Find where the given text appears and provide that cell's center as [X, Y] coordinate. 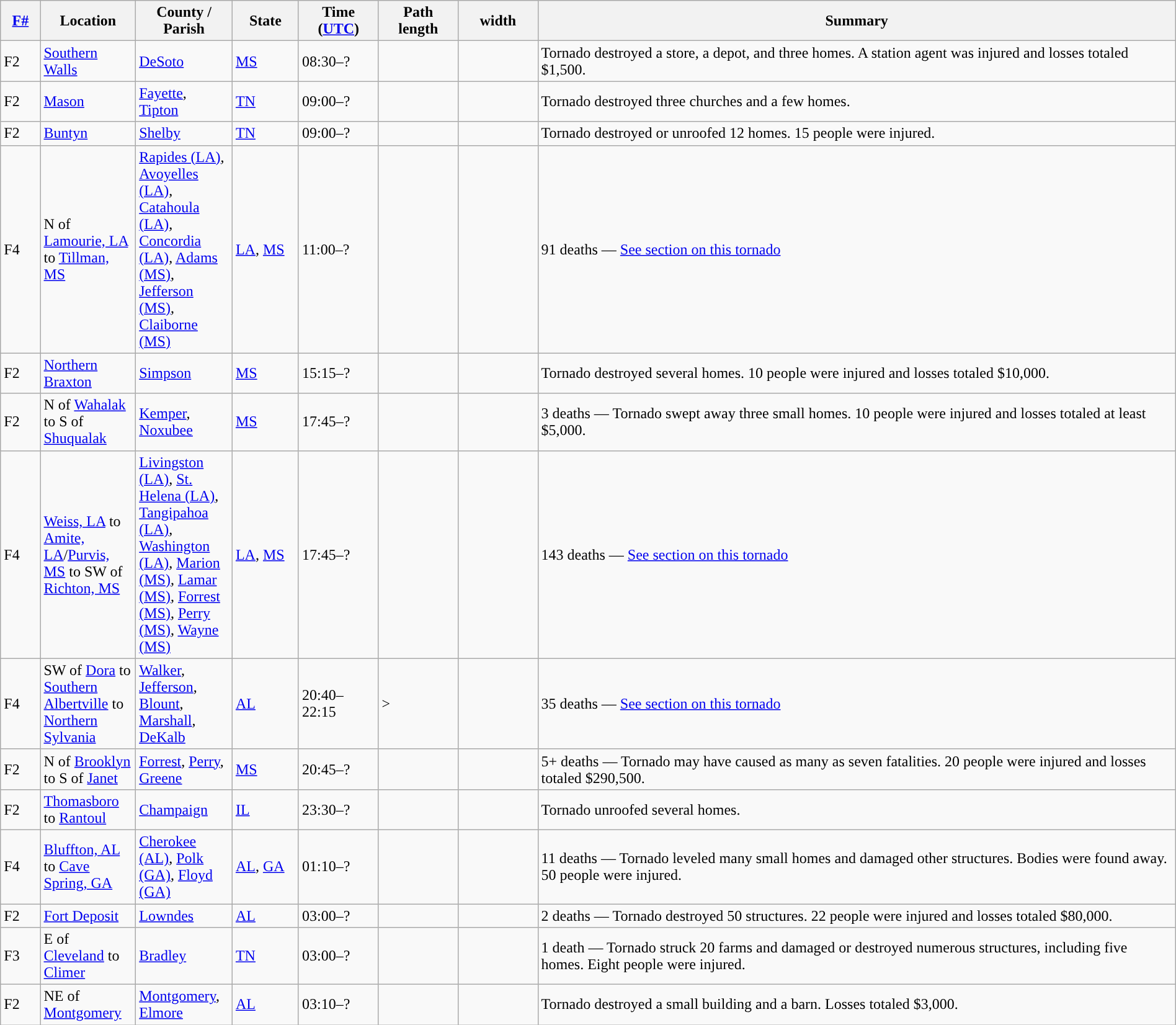
Tornado destroyed several homes. 10 people were injured and losses totaled $10,000. [857, 374]
Summary [857, 21]
3 deaths — Tornado swept away three small homes. 10 people were injured and losses totaled at least $5,000. [857, 422]
01:10–? [339, 866]
F# [20, 21]
Tornado destroyed or unroofed 12 homes. 15 people were injured. [857, 133]
Time (UTC) [339, 21]
2 deaths — Tornado destroyed 50 structures. 22 people were injured and losses totaled $80,000. [857, 915]
NE of Montgomery [88, 1005]
Livingston (LA), St. Helena (LA), Tangipahoa (LA), Washington (LA), Marion (MS), Lamar (MS), Forrest (MS), Perry (MS), Wayne (MS) [184, 555]
N of Wahalak to S of Shuqualak [88, 422]
Lowndes [184, 915]
Fort Deposit [88, 915]
1 death — Tornado struck 20 farms and damaged or destroyed numerous structures, including five homes. Eight people were injured. [857, 956]
Walker, Jefferson, Blount, Marshall, DeKalb [184, 704]
Champaign [184, 809]
Tornado destroyed a small building and a barn. Losses totaled $3,000. [857, 1005]
Bradley [184, 956]
width [497, 21]
Tornado destroyed three churches and a few homes. [857, 102]
N of Lamourie, LA to Tillman, MS [88, 249]
Fayette, Tipton [184, 102]
03:10–? [339, 1005]
Forrest, Perry, Greene [184, 769]
DeSoto [184, 61]
Simpson [184, 374]
F3 [20, 956]
N of Brooklyn to S of Janet [88, 769]
Southern Walls [88, 61]
County / Parish [184, 21]
SW of Dora to Southern Albertville to Northern Sylvania [88, 704]
Location [88, 21]
15:15–? [339, 374]
Tornado unroofed several homes. [857, 809]
Rapides (LA), Avoyelles (LA), Catahoula (LA), Concordia (LA), Adams (MS), Jefferson (MS), Claiborne (MS) [184, 249]
Weiss, LA to Amite, LA/Purvis, MS to SW of Richton, MS [88, 555]
91 deaths — See section on this tornado [857, 249]
23:30–? [339, 809]
Path length [418, 21]
State [265, 21]
Montgomery, Elmore [184, 1005]
35 deaths — See section on this tornado [857, 704]
IL [265, 809]
Kemper, Noxubee [184, 422]
Thomasboro to Rantoul [88, 809]
Northern Braxton [88, 374]
20:45–? [339, 769]
Tornado destroyed a store, a depot, and three homes. A station agent was injured and losses totaled $1,500. [857, 61]
Mason [88, 102]
Shelby [184, 133]
08:30–? [339, 61]
Buntyn [88, 133]
143 deaths — See section on this tornado [857, 555]
11 deaths — Tornado leveled many small homes and damaged other structures. Bodies were found away. 50 people were injured. [857, 866]
5+ deaths — Tornado may have caused as many as seven fatalities. 20 people were injured and losses totaled $290,500. [857, 769]
20:40–22:15 [339, 704]
11:00–? [339, 249]
AL, GA [265, 866]
E of Cleveland to Climer [88, 956]
Cherokee (AL), Polk (GA), Floyd (GA) [184, 866]
Bluffton, AL to Cave Spring, GA [88, 866]
> [418, 704]
